Extract the (x, y) coordinate from the center of the cell holding the provided text.  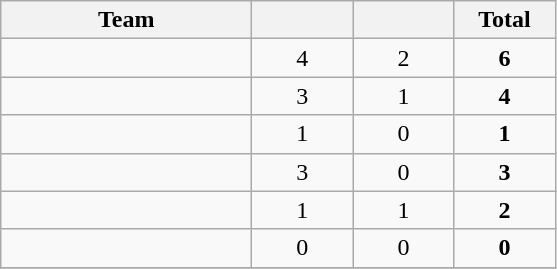
Team (126, 20)
6 (504, 58)
Total (504, 20)
